Return (x, y) of the center of cell containing provided text 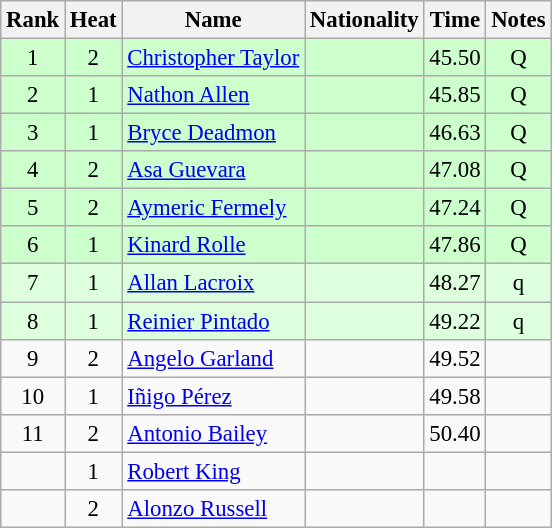
Asa Guevara (214, 170)
48.27 (455, 283)
49.52 (455, 358)
Nathon Allen (214, 95)
Aymeric Fermely (214, 208)
5 (33, 208)
50.40 (455, 433)
Rank (33, 20)
Kinard Rolle (214, 245)
47.24 (455, 208)
49.58 (455, 396)
9 (33, 358)
Reinier Pintado (214, 321)
47.86 (455, 245)
45.50 (455, 58)
Antonio Bailey (214, 433)
Name (214, 20)
8 (33, 321)
Notes (518, 20)
Alonzo Russell (214, 509)
4 (33, 170)
Nationality (364, 20)
Allan Lacroix (214, 283)
Robert King (214, 471)
10 (33, 396)
Christopher Taylor (214, 58)
Bryce Deadmon (214, 133)
6 (33, 245)
Heat (94, 20)
Iñigo Pérez (214, 396)
7 (33, 283)
3 (33, 133)
45.85 (455, 95)
47.08 (455, 170)
Time (455, 20)
46.63 (455, 133)
49.22 (455, 321)
11 (33, 433)
Angelo Garland (214, 358)
